Return the (x, y) coordinate for the center point of the cell that contains the specified text.  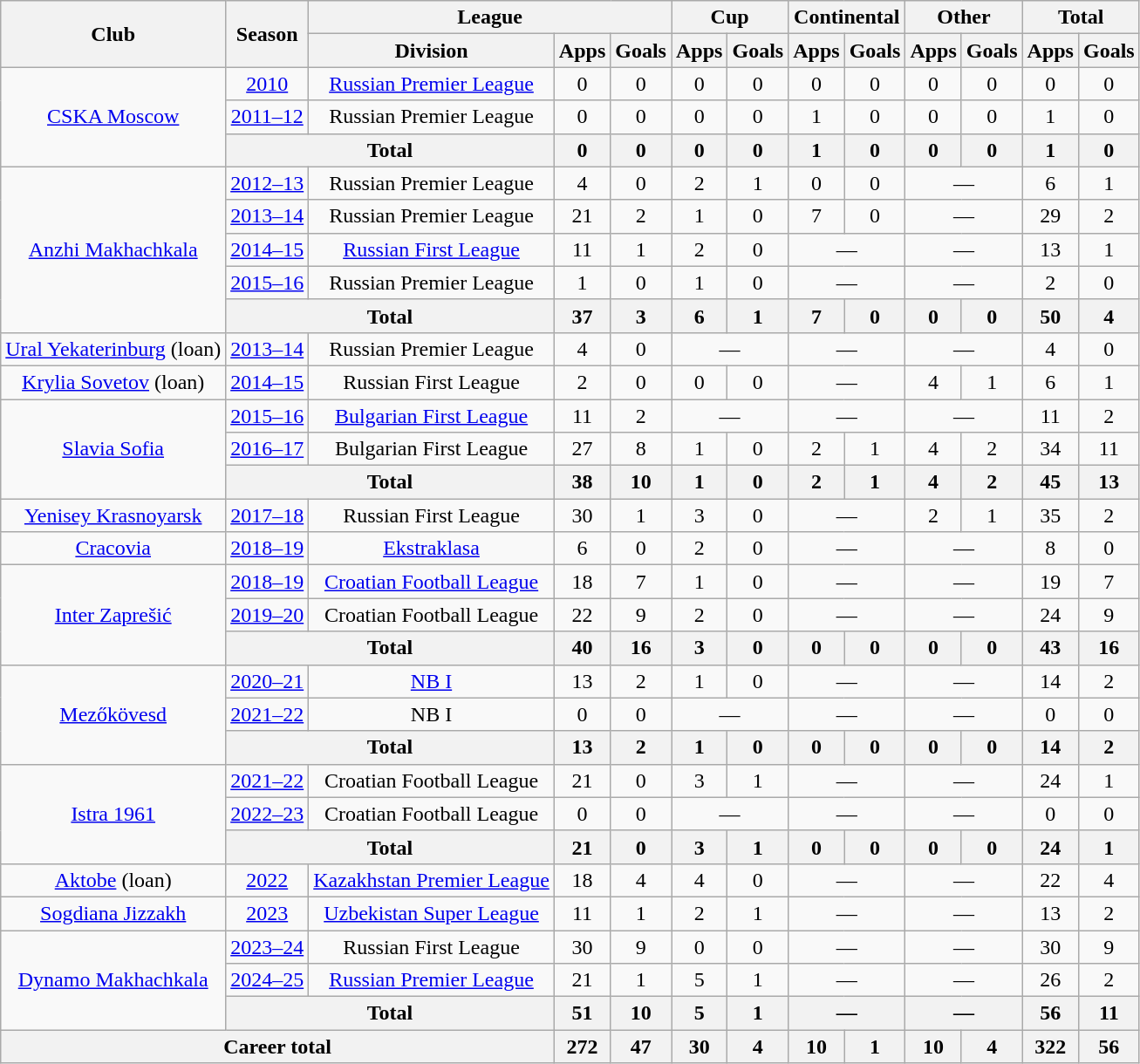
2022–23 (267, 814)
Other (964, 17)
43 (1050, 648)
27 (582, 449)
2016–17 (267, 449)
26 (1050, 980)
34 (1050, 449)
Continental (847, 17)
2024–25 (267, 980)
Istra 1961 (113, 814)
40 (582, 648)
Ekstraklasa (432, 549)
2023–24 (267, 946)
2017–18 (267, 515)
47 (641, 1047)
51 (582, 1013)
272 (582, 1047)
Slavia Sofia (113, 449)
50 (1050, 316)
Mezőkövesd (113, 714)
Anzhi Makhachkala (113, 249)
Ural Yekaterinburg (loan) (113, 349)
2019–20 (267, 615)
322 (1050, 1047)
Division (432, 51)
Club (113, 34)
38 (582, 482)
2011–12 (267, 117)
Aktobe (loan) (113, 880)
Kazakhstan Premier League (432, 880)
Yenisey Krasnoyarsk (113, 515)
35 (1050, 515)
Dynamo Makhachkala (113, 979)
29 (1050, 216)
2022 (267, 880)
19 (1050, 582)
45 (1050, 482)
Season (267, 34)
2020–21 (267, 681)
2010 (267, 84)
Krylia Sovetov (loan) (113, 382)
Sogdiana Jizzakh (113, 913)
Inter Zaprešić (113, 615)
CSKA Moscow (113, 117)
Career total (277, 1047)
37 (582, 316)
League (490, 17)
2012–13 (267, 183)
Cup (730, 17)
2023 (267, 913)
Uzbekistan Super League (432, 913)
Cracovia (113, 549)
